Detect which cell encompasses the target text, then output its (X, Y) center coordinate. 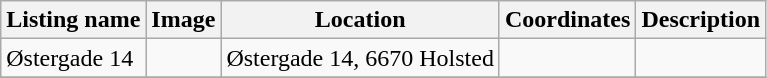
Listing name (74, 20)
Østergade 14, 6670 Holsted (360, 58)
Østergade 14 (74, 58)
Coordinates (567, 20)
Location (360, 20)
Description (701, 20)
Image (184, 20)
